Locate the cell with the specified text and output its (x, y) center coordinate. 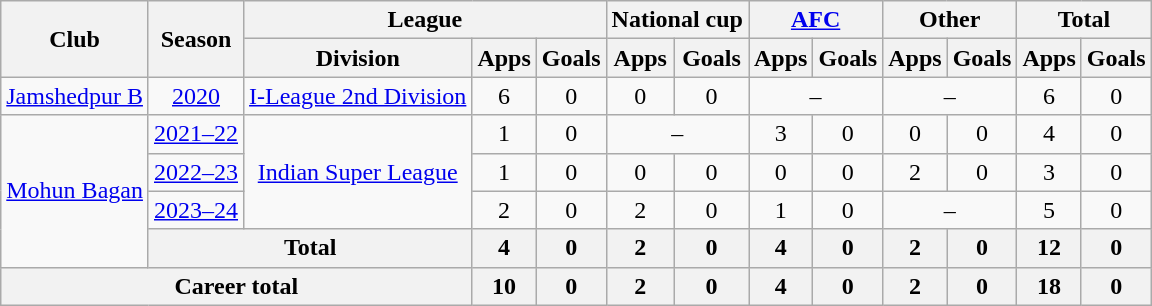
Jamshedpur B (75, 96)
Career total (236, 286)
AFC (815, 20)
2020 (196, 96)
Division (358, 58)
Mohun Bagan (75, 191)
Season (196, 39)
League (426, 20)
Club (75, 39)
National cup (677, 20)
Other (950, 20)
I-League 2nd Division (358, 96)
10 (504, 286)
5 (1049, 210)
2023–24 (196, 210)
Indian Super League (358, 172)
12 (1049, 248)
2022–23 (196, 172)
18 (1049, 286)
2021–22 (196, 134)
